Return (x, y) of the center of cell containing provided text 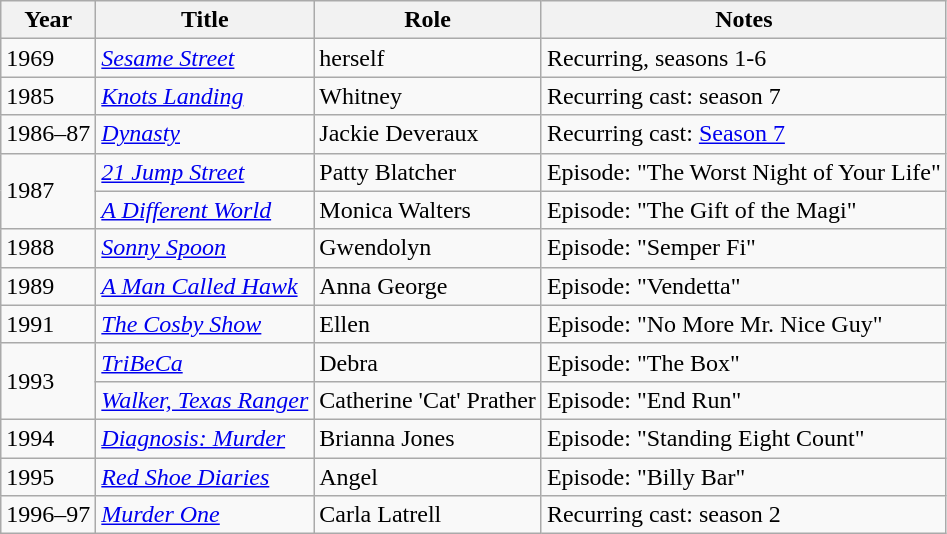
Brianna Jones (428, 438)
TriBeCa (205, 362)
Year (48, 20)
Sonny Spoon (205, 248)
A Different World (205, 210)
21 Jump Street (205, 172)
Episode: "No More Mr. Nice Guy" (744, 324)
Notes (744, 20)
Anna George (428, 286)
Sesame Street (205, 58)
Role (428, 20)
Episode: "Billy Bar" (744, 477)
Gwendolyn (428, 248)
1996–97 (48, 515)
Episode: "The Gift of the Magi" (744, 210)
Diagnosis: Murder (205, 438)
Episode: "Standing Eight Count" (744, 438)
Recurring, seasons 1-6 (744, 58)
Catherine 'Cat' Prather (428, 400)
1993 (48, 381)
1986–87 (48, 134)
Walker, Texas Ranger (205, 400)
1985 (48, 96)
1994 (48, 438)
Debra (428, 362)
Dynasty (205, 134)
1991 (48, 324)
1969 (48, 58)
Episode: "End Run" (744, 400)
Recurring cast: Season 7 (744, 134)
Monica Walters (428, 210)
1989 (48, 286)
1988 (48, 248)
Title (205, 20)
Knots Landing (205, 96)
Whitney (428, 96)
Murder One (205, 515)
Episode: "The Worst Night of Your Life" (744, 172)
Jackie Deveraux (428, 134)
Angel (428, 477)
Ellen (428, 324)
Episode: "Vendetta" (744, 286)
A Man Called Hawk (205, 286)
1987 (48, 191)
Carla Latrell (428, 515)
1995 (48, 477)
The Cosby Show (205, 324)
herself (428, 58)
Red Shoe Diaries (205, 477)
Recurring cast: season 2 (744, 515)
Patty Blatcher (428, 172)
Episode: "Semper Fi" (744, 248)
Episode: "The Box" (744, 362)
Recurring cast: season 7 (744, 96)
